Return the [X, Y] coordinate for the center point of the cell that contains the specified text.  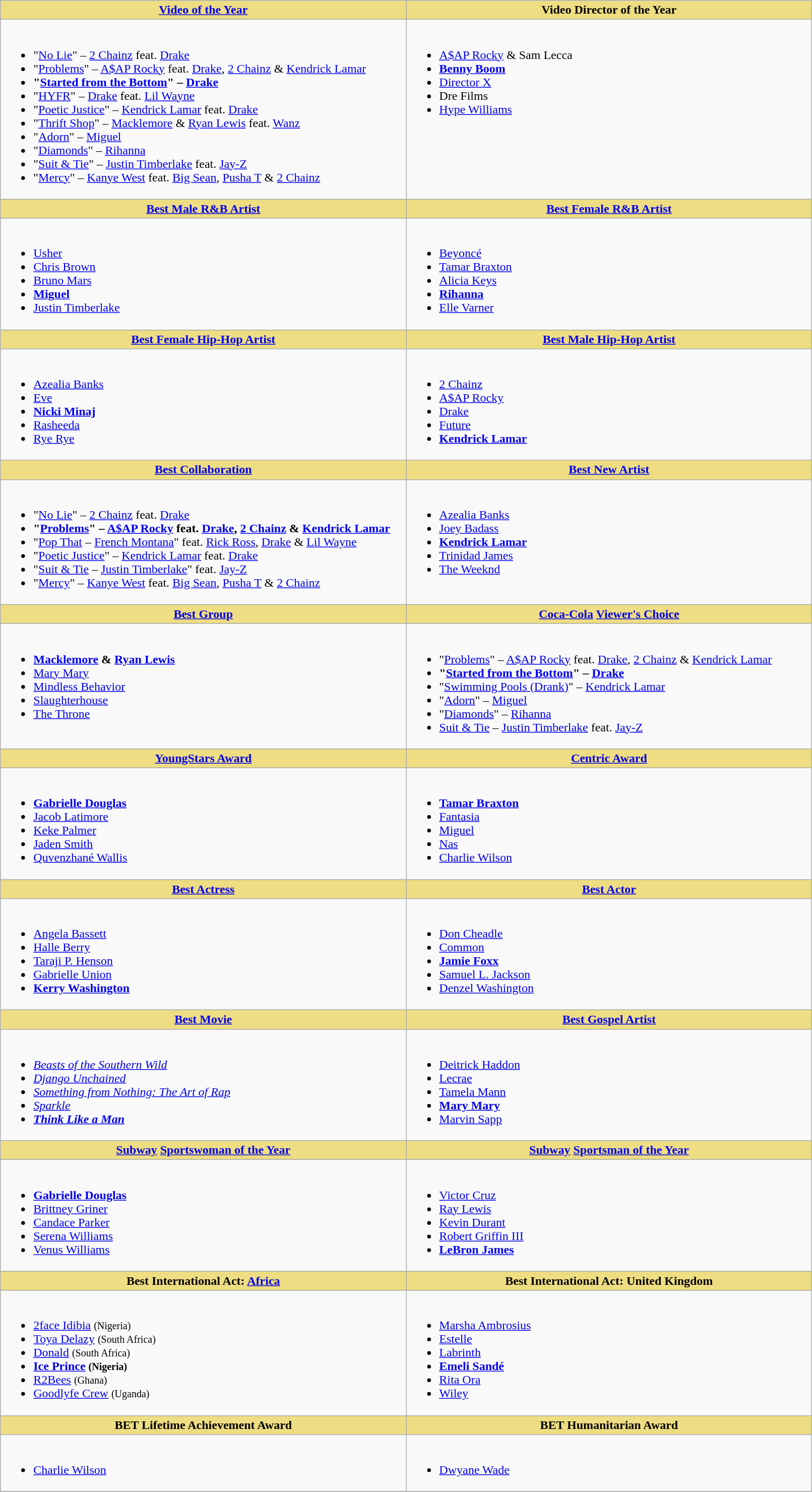
Video Director of the Year [609, 10]
Best Male R&B Artist [204, 209]
YoungStars Award [204, 758]
Video of the Year [204, 10]
Gabrielle DouglasJacob LatimoreKeke PalmerJaden SmithQuvenzhané Wallis [204, 824]
Don CheadleCommonJamie FoxxSamuel L. JacksonDenzel Washington [609, 955]
Victor CruzRay LewisKevin DurantRobert Griffin IIILeBron James [609, 1216]
Tamar BraxtonFantasiaMiguelNasCharlie Wilson [609, 824]
Best Actress [204, 889]
BET Humanitarian Award [609, 1425]
BeyoncéTamar BraxtonAlicia KeysRihannaElle Varner [609, 274]
Best Actor [609, 889]
2face Idibia (Nigeria)Toya Delazy (South Africa)Donald (South Africa)Ice Prince (Nigeria)R2Bees (Ghana)Goodlyfe Crew (Uganda) [204, 1353]
Best International Act: United Kingdom [609, 1281]
Best Group [204, 614]
Best Movie [204, 1020]
Subway Sportsman of the Year [609, 1150]
Best Gospel Artist [609, 1020]
Centric Award [609, 758]
Deitrick HaddonLecraeTamela MannMary MaryMarvin Sapp [609, 1085]
Subway Sportswoman of the Year [204, 1150]
Gabrielle DouglasBrittney GrinerCandace ParkerSerena WilliamsVenus Williams [204, 1216]
Azealia BanksEveNicki MinajRasheedaRye Rye [204, 404]
Marsha AmbrosiusEstelleLabrinthEmeli SandéRita OraWiley [609, 1353]
Best International Act: Africa [204, 1281]
Dwyane Wade [609, 1463]
UsherChris BrownBruno MarsMiguelJustin Timberlake [204, 274]
2 ChainzA$AP RockyDrakeFutureKendrick Lamar [609, 404]
Coca-Cola Viewer's Choice [609, 614]
Best Male Hip-Hop Artist [609, 339]
Macklemore & Ryan LewisMary MaryMindless BehaviorSlaughterhouseThe Throne [204, 686]
BET Lifetime Achievement Award [204, 1425]
Beasts of the Southern WildDjango UnchainedSomething from Nothing: The Art of RapSparkleThink Like a Man [204, 1085]
Best Female Hip-Hop Artist [204, 339]
A$AP Rocky & Sam LeccaBenny BoomDirector XDre FilmsHype Williams [609, 109]
Best New Artist [609, 470]
Angela BassettHalle BerryTaraji P. HensonGabrielle UnionKerry Washington [204, 955]
Azealia BanksJoey BadassKendrick LamarTrinidad JamesThe Weeknd [609, 542]
Best Female R&B Artist [609, 209]
Best Collaboration [204, 470]
Charlie Wilson [204, 1463]
